Pinpoint the cell where the given text exists, returning its [X, Y] midpoint coordinate. 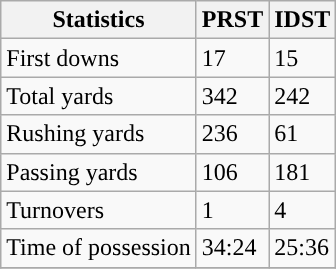
236 [232, 134]
IDST [302, 20]
106 [232, 172]
4 [302, 210]
First downs [99, 58]
1 [232, 210]
342 [232, 96]
Passing yards [99, 172]
Rushing yards [99, 134]
181 [302, 172]
25:36 [302, 248]
17 [232, 58]
Total yards [99, 96]
Time of possession [99, 248]
242 [302, 96]
Statistics [99, 20]
PRST [232, 20]
61 [302, 134]
15 [302, 58]
Turnovers [99, 210]
34:24 [232, 248]
